From the cell containing the given text, extract its center point as [X, Y] coordinate. 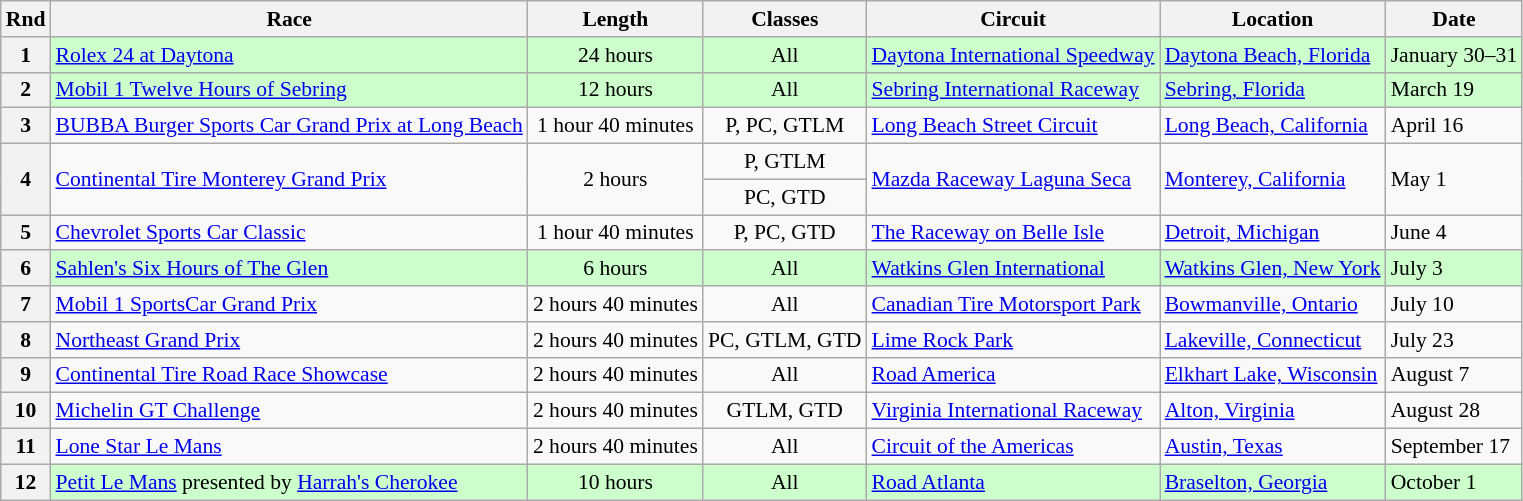
P, PC, GTD [785, 233]
Road Atlanta [1014, 482]
Mobil 1 SportsCar Grand Prix [288, 304]
4 [26, 180]
1 [26, 55]
Mobil 1 Twelve Hours of Sebring [288, 90]
PC, GTD [785, 197]
2 hours [616, 180]
GTLM, GTD [785, 411]
Rolex 24 at Daytona [288, 55]
April 16 [1454, 126]
Circuit [1014, 19]
July 23 [1454, 340]
P, PC, GTLM [785, 126]
Braselton, Georgia [1273, 482]
Daytona Beach, Florida [1273, 55]
Mazda Raceway Laguna Seca [1014, 180]
Continental Tire Road Race Showcase [288, 375]
September 17 [1454, 447]
Alton, Virginia [1273, 411]
Road America [1014, 375]
Location [1273, 19]
Long Beach, California [1273, 126]
Classes [785, 19]
8 [26, 340]
6 hours [616, 269]
6 [26, 269]
Lime Rock Park [1014, 340]
Rnd [26, 19]
Watkins Glen International [1014, 269]
Sahlen's Six Hours of The Glen [288, 269]
Watkins Glen, New York [1273, 269]
12 hours [616, 90]
7 [26, 304]
12 [26, 482]
August 7 [1454, 375]
July 10 [1454, 304]
June 4 [1454, 233]
5 [26, 233]
Sebring International Raceway [1014, 90]
March 19 [1454, 90]
Continental Tire Monterey Grand Prix [288, 180]
Michelin GT Challenge [288, 411]
Elkhart Lake, Wisconsin [1273, 375]
Bowmanville, Ontario [1273, 304]
2 [26, 90]
The Raceway on Belle Isle [1014, 233]
Lone Star Le Mans [288, 447]
Northeast Grand Prix [288, 340]
Circuit of the Americas [1014, 447]
Lakeville, Connecticut [1273, 340]
May 1 [1454, 180]
10 hours [616, 482]
Detroit, Michigan [1273, 233]
Date [1454, 19]
BUBBA Burger Sports Car Grand Prix at Long Beach [288, 126]
October 1 [1454, 482]
August 28 [1454, 411]
Long Beach Street Circuit [1014, 126]
PC, GTLM, GTD [785, 340]
Race [288, 19]
3 [26, 126]
Petit Le Mans presented by Harrah's Cherokee [288, 482]
July 3 [1454, 269]
24 hours [616, 55]
P, GTLM [785, 162]
10 [26, 411]
Canadian Tire Motorsport Park [1014, 304]
Length [616, 19]
9 [26, 375]
Austin, Texas [1273, 447]
Daytona International Speedway [1014, 55]
Monterey, California [1273, 180]
Virginia International Raceway [1014, 411]
Sebring, Florida [1273, 90]
11 [26, 447]
January 30–31 [1454, 55]
Chevrolet Sports Car Classic [288, 233]
